Extract the [x, y] coordinate from the center of the cell holding the provided text.  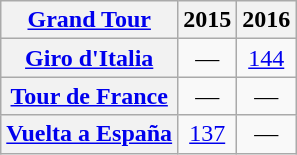
137 [208, 134]
2016 [266, 20]
Vuelta a España [90, 134]
2015 [208, 20]
Tour de France [90, 96]
144 [266, 58]
Grand Tour [90, 20]
Giro d'Italia [90, 58]
